Pinpoint the cell where the given text exists, returning its [x, y] midpoint coordinate. 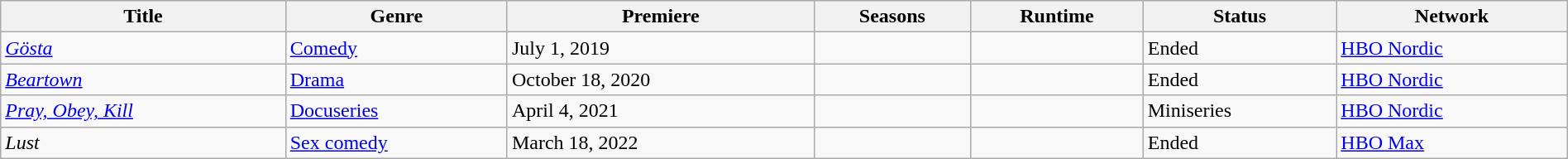
Status [1240, 17]
HBO Max [1452, 142]
Network [1452, 17]
July 1, 2019 [660, 48]
Lust [143, 142]
Sex comedy [396, 142]
March 18, 2022 [660, 142]
Title [143, 17]
Gösta [143, 48]
Miniseries [1240, 111]
Beartown [143, 79]
Drama [396, 79]
Comedy [396, 48]
Premiere [660, 17]
October 18, 2020 [660, 79]
Runtime [1057, 17]
Docuseries [396, 111]
April 4, 2021 [660, 111]
Pray, Obey, Kill [143, 111]
Seasons [892, 17]
Genre [396, 17]
